Find where the given text appears and provide that cell's center as (X, Y) coordinate. 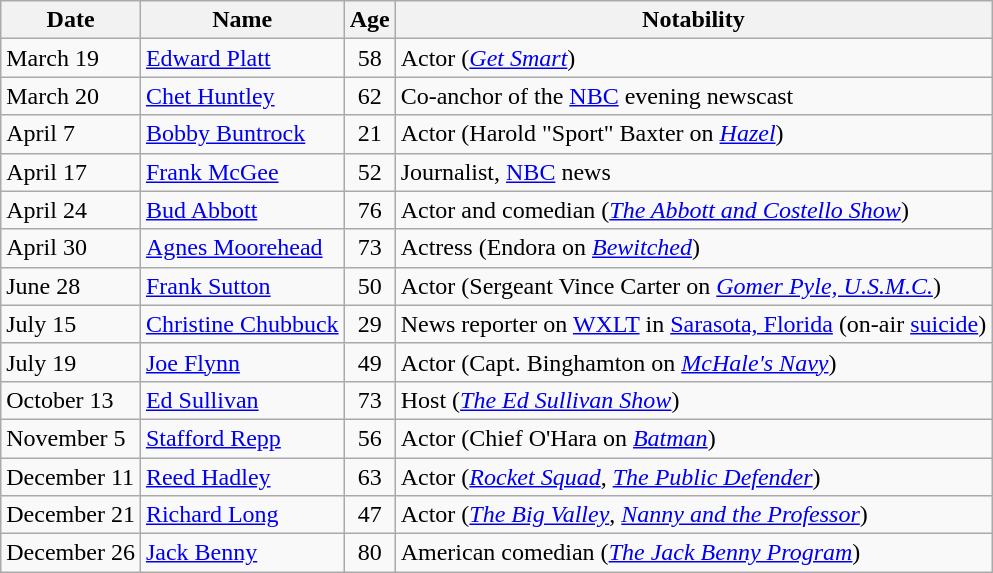
58 (370, 58)
Actor (Capt. Binghamton on McHale's Navy) (694, 362)
63 (370, 477)
80 (370, 553)
Agnes Moorehead (242, 248)
April 17 (71, 172)
October 13 (71, 400)
Co-anchor of the NBC evening newscast (694, 96)
April 24 (71, 210)
Jack Benny (242, 553)
Age (370, 20)
December 11 (71, 477)
July 19 (71, 362)
News reporter on WXLT in Sarasota, Florida (on-air suicide) (694, 324)
56 (370, 438)
Bobby Buntrock (242, 134)
Journalist, NBC news (694, 172)
Actor (Rocket Squad, The Public Defender) (694, 477)
December 21 (71, 515)
Joe Flynn (242, 362)
December 26 (71, 553)
April 30 (71, 248)
Notability (694, 20)
Christine Chubbuck (242, 324)
Actor (Get Smart) (694, 58)
March 20 (71, 96)
Frank Sutton (242, 286)
Host (The Ed Sullivan Show) (694, 400)
March 19 (71, 58)
American comedian (The Jack Benny Program) (694, 553)
Actor and comedian (The Abbott and Costello Show) (694, 210)
Actor (The Big Valley, Nanny and the Professor) (694, 515)
November 5 (71, 438)
47 (370, 515)
Date (71, 20)
Reed Hadley (242, 477)
Edward Platt (242, 58)
Actor (Chief O'Hara on Batman) (694, 438)
52 (370, 172)
29 (370, 324)
Stafford Repp (242, 438)
Bud Abbott (242, 210)
July 15 (71, 324)
Actor (Sergeant Vince Carter on Gomer Pyle, U.S.M.C.) (694, 286)
Frank McGee (242, 172)
Actress (Endora on Bewitched) (694, 248)
21 (370, 134)
76 (370, 210)
Richard Long (242, 515)
Name (242, 20)
62 (370, 96)
49 (370, 362)
April 7 (71, 134)
Actor (Harold "Sport" Baxter on Hazel) (694, 134)
June 28 (71, 286)
50 (370, 286)
Ed Sullivan (242, 400)
Chet Huntley (242, 96)
